Determine the [x, y] coordinate at the center of the cell enclosing the given text.  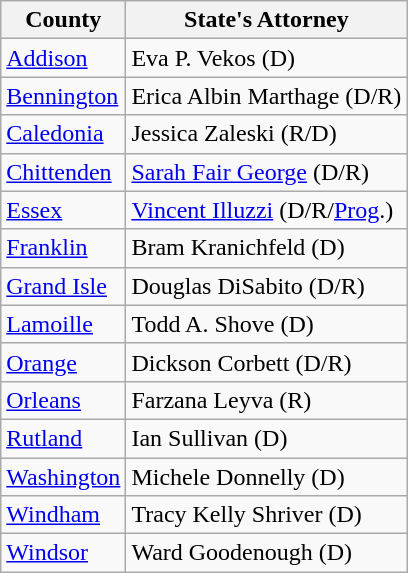
Caledonia [64, 134]
Jessica Zaleski (R/D) [266, 134]
Grand Isle [64, 286]
Erica Albin Marthage (D/R) [266, 96]
County [64, 20]
Rutland [64, 438]
Lamoille [64, 324]
Franklin [64, 248]
Sarah Fair George (D/R) [266, 172]
Addison [64, 58]
Essex [64, 210]
Ian Sullivan (D) [266, 438]
Michele Donnelly (D) [266, 477]
Douglas DiSabito (D/R) [266, 286]
State's Attorney [266, 20]
Windham [64, 515]
Farzana Leyva (R) [266, 400]
Orleans [64, 400]
Ward Goodenough (D) [266, 553]
Washington [64, 477]
Vincent Illuzzi (D/R/Prog.) [266, 210]
Chittenden [64, 172]
Bennington [64, 96]
Bram Kranichfeld (D) [266, 248]
Todd A. Shove (D) [266, 324]
Eva P. Vekos (D) [266, 58]
Tracy Kelly Shriver (D) [266, 515]
Windsor [64, 553]
Orange [64, 362]
Dickson Corbett (D/R) [266, 362]
